Identify which cell holds the provided text, then report its [X, Y] central coordinate. 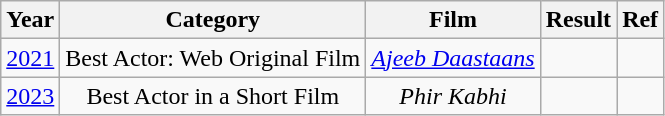
Ajeeb Daastaans [453, 58]
Ref [640, 20]
2023 [30, 96]
Best Actor in a Short Film [213, 96]
Result [578, 20]
Film [453, 20]
Category [213, 20]
Year [30, 20]
Phir Kabhi [453, 96]
Best Actor: Web Original Film [213, 58]
2021 [30, 58]
